Search for the cell housing the specified text and yield its (X, Y) center coordinate. 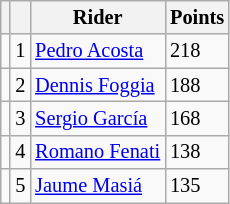
188 (197, 85)
168 (197, 118)
4 (20, 152)
Pedro Acosta (98, 51)
1 (20, 51)
Rider (98, 17)
3 (20, 118)
138 (197, 152)
5 (20, 186)
Points (197, 17)
Dennis Foggia (98, 85)
218 (197, 51)
Jaume Masiá (98, 186)
135 (197, 186)
Sergio García (98, 118)
2 (20, 85)
Romano Fenati (98, 152)
